Provide the (X, Y) coordinate of the cell's center where the given text is located.  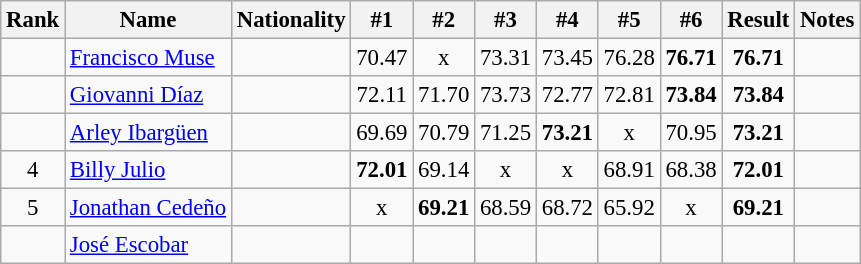
#4 (567, 20)
#2 (444, 20)
Rank (33, 20)
Giovanni Díaz (148, 95)
72.11 (382, 95)
76.28 (629, 58)
68.59 (506, 208)
69.69 (382, 133)
65.92 (629, 208)
68.38 (691, 170)
68.91 (629, 170)
72.81 (629, 95)
73.73 (506, 95)
Arley Ibargüen (148, 133)
Name (148, 20)
Nationality (290, 20)
Notes (828, 20)
71.25 (506, 133)
#6 (691, 20)
4 (33, 170)
70.79 (444, 133)
70.95 (691, 133)
68.72 (567, 208)
Result (758, 20)
72.77 (567, 95)
#5 (629, 20)
Francisco Muse (148, 58)
#1 (382, 20)
73.45 (567, 58)
5 (33, 208)
Jonathan Cedeño (148, 208)
José Escobar (148, 245)
71.70 (444, 95)
Billy Julio (148, 170)
70.47 (382, 58)
#3 (506, 20)
73.31 (506, 58)
69.14 (444, 170)
